Provide the (x, y) coordinate of the cell's center where the given text is located.  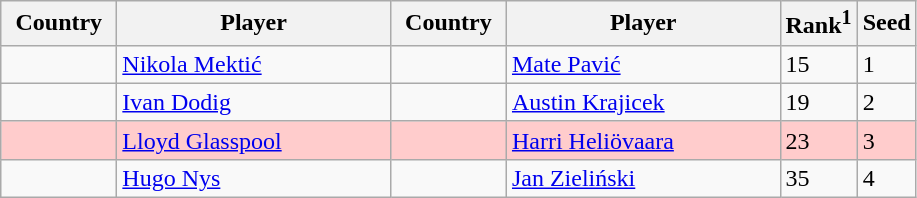
23 (818, 140)
1 (886, 64)
Seed (886, 24)
Hugo Nys (254, 178)
19 (818, 102)
Lloyd Glasspool (254, 140)
35 (818, 178)
Jan Zieliński (643, 178)
Ivan Dodig (254, 102)
3 (886, 140)
Nikola Mektić (254, 64)
Mate Pavić (643, 64)
Harri Heliövaara (643, 140)
Rank1 (818, 24)
2 (886, 102)
4 (886, 178)
Austin Krajicek (643, 102)
15 (818, 64)
